Pinpoint the cell where the given text exists, returning its [x, y] midpoint coordinate. 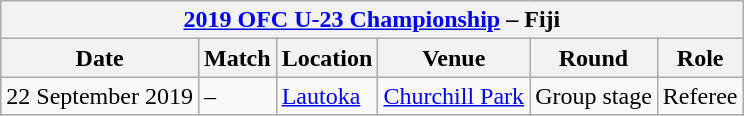
Location [327, 58]
Referee [700, 96]
Churchill Park [454, 96]
Round [594, 58]
2019 OFC U-23 Championship – Fiji [372, 20]
Date [100, 58]
Lautoka [327, 96]
Role [700, 58]
Group stage [594, 96]
– [237, 96]
22 September 2019 [100, 96]
Match [237, 58]
Venue [454, 58]
